Determine the [X, Y] coordinate at the center of the cell enclosing the given text.  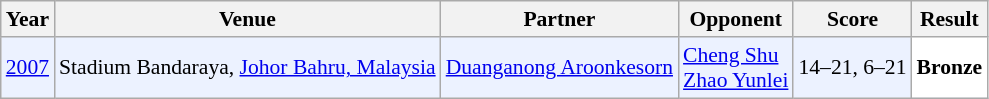
Result [950, 19]
Year [28, 19]
2007 [28, 68]
Venue [248, 19]
Partner [560, 19]
Bronze [950, 68]
14–21, 6–21 [852, 68]
Score [852, 19]
Duanganong Aroonkesorn [560, 68]
Opponent [736, 19]
Cheng Shu Zhao Yunlei [736, 68]
Stadium Bandaraya, Johor Bahru, Malaysia [248, 68]
